Determine the (x, y) coordinate at the center of the cell enclosing the given text.  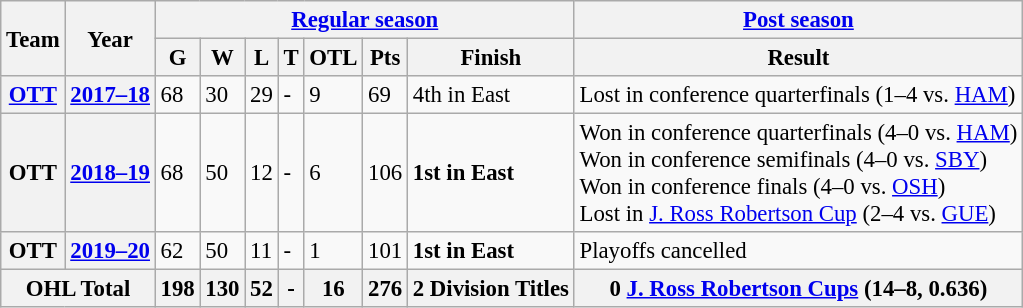
T (291, 58)
Post season (798, 20)
Result (798, 58)
198 (178, 289)
11 (262, 251)
2 Division Titles (490, 289)
Team (33, 38)
Playoffs cancelled (798, 251)
62 (178, 251)
W (222, 58)
6 (334, 174)
276 (386, 289)
30 (222, 95)
G (178, 58)
12 (262, 174)
106 (386, 174)
Pts (386, 58)
16 (334, 289)
Finish (490, 58)
52 (262, 289)
4th in East (490, 95)
OHL Total (78, 289)
101 (386, 251)
1 (334, 251)
9 (334, 95)
0 J. Ross Robertson Cups (14–8, 0.636) (798, 289)
2019–20 (110, 251)
OTL (334, 58)
Lost in conference quarterfinals (1–4 vs. HAM) (798, 95)
69 (386, 95)
Regular season (364, 20)
130 (222, 289)
Year (110, 38)
29 (262, 95)
L (262, 58)
2017–18 (110, 95)
2018–19 (110, 174)
